Provide the (x, y) coordinate of the cell's center where the given text is located.  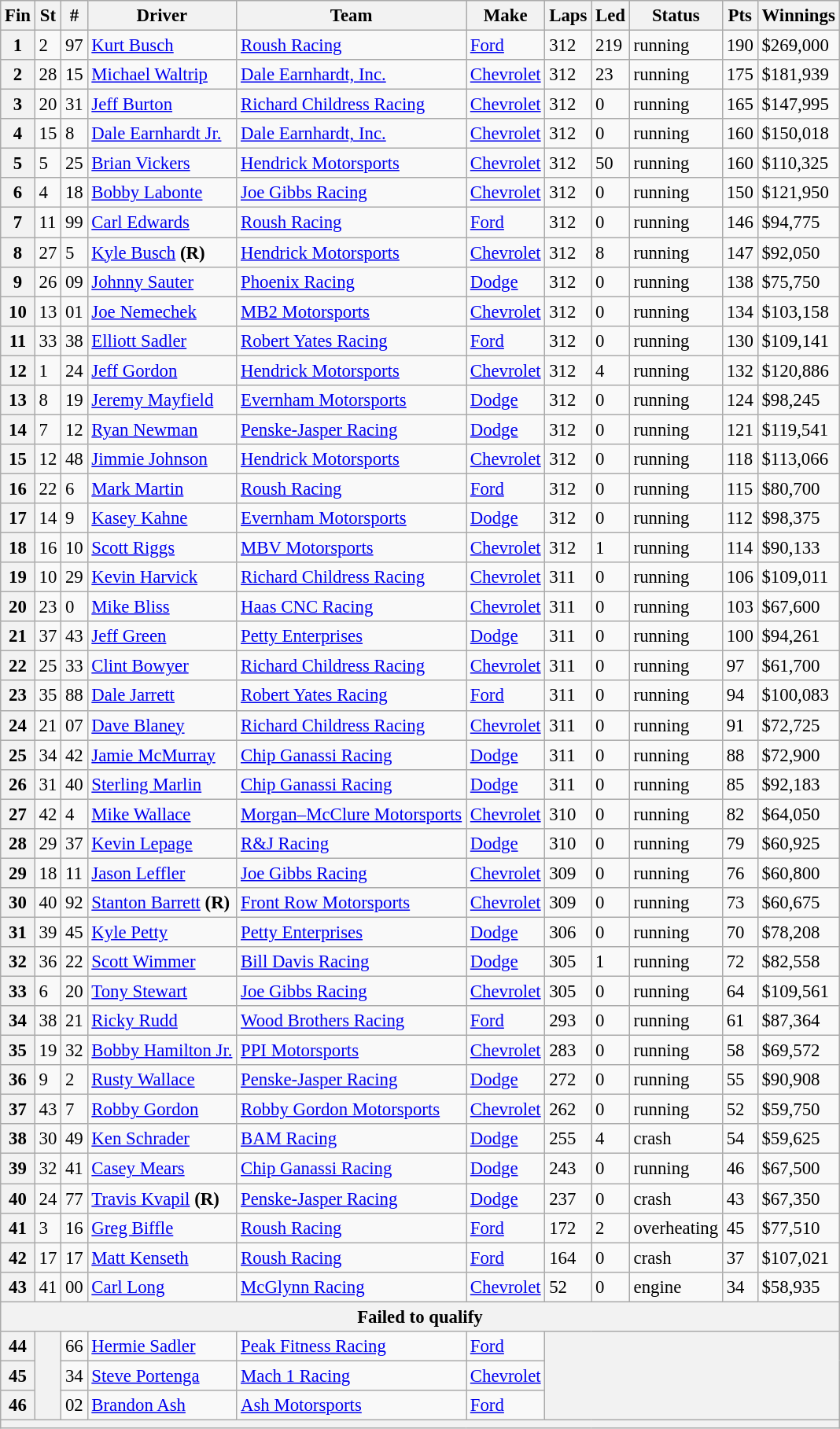
Front Row Motorsports (352, 903)
99 (74, 223)
Carl Long (162, 1287)
190 (739, 46)
$60,925 (798, 844)
64 (739, 992)
Phoenix Racing (352, 282)
$120,886 (798, 370)
Jeremy Mayfield (162, 400)
Casey Mears (162, 1169)
overheating (676, 1228)
150 (739, 193)
Travis Kvapil (R) (162, 1199)
Ken Schrader (162, 1140)
306 (568, 932)
48 (74, 459)
$103,158 (798, 311)
54 (739, 1140)
112 (739, 518)
$59,625 (798, 1140)
50 (610, 164)
$107,021 (798, 1258)
Dale Jarrett (162, 696)
255 (568, 1140)
Jeff Burton (162, 105)
130 (739, 341)
Dale Earnhardt Jr. (162, 134)
engine (676, 1287)
Kyle Busch (R) (162, 252)
164 (568, 1258)
$78,208 (798, 932)
103 (739, 607)
Scott Wimmer (162, 962)
134 (739, 311)
Winnings (798, 16)
$181,939 (798, 75)
$110,325 (798, 164)
$119,541 (798, 429)
Scott Riggs (162, 548)
Carl Edwards (162, 223)
Ash Motorsports (352, 1405)
114 (739, 548)
Michael Waltrip (162, 75)
$113,066 (798, 459)
85 (739, 784)
$109,561 (798, 992)
MBV Motorsports (352, 548)
219 (610, 46)
Ryan Newman (162, 429)
72 (739, 962)
$82,558 (798, 962)
Kurt Busch (162, 46)
Jeff Gordon (162, 370)
$64,050 (798, 814)
Failed to qualify (420, 1317)
124 (739, 400)
$69,572 (798, 1051)
$121,950 (798, 193)
Kevin Harvick (162, 577)
Kyle Petty (162, 932)
$77,510 (798, 1228)
272 (568, 1080)
Kevin Lepage (162, 844)
Ricky Rudd (162, 1021)
Led (610, 16)
$58,935 (798, 1287)
# (74, 16)
$147,995 (798, 105)
07 (74, 725)
121 (739, 429)
Elliott Sadler (162, 341)
$72,900 (798, 755)
$59,750 (798, 1110)
76 (739, 873)
293 (568, 1021)
Brandon Ash (162, 1405)
St (47, 16)
R&J Racing (352, 844)
BAM Racing (352, 1140)
Bobby Hamilton Jr. (162, 1051)
Status (676, 16)
94 (739, 696)
$60,675 (798, 903)
$98,375 (798, 518)
243 (568, 1169)
79 (739, 844)
70 (739, 932)
Mark Martin (162, 488)
Jason Leffler (162, 873)
Mike Bliss (162, 607)
$269,000 (798, 46)
92 (74, 903)
Make (505, 16)
Matt Kenseth (162, 1258)
49 (74, 1140)
147 (739, 252)
00 (74, 1287)
$90,133 (798, 548)
$67,500 (798, 1169)
Tony Stewart (162, 992)
61 (739, 1021)
Mike Wallace (162, 814)
91 (739, 725)
Brian Vickers (162, 164)
$92,050 (798, 252)
$87,364 (798, 1021)
09 (74, 282)
118 (739, 459)
Jeff Green (162, 636)
Joe Nemechek (162, 311)
$98,245 (798, 400)
146 (739, 223)
Robby Gordon (162, 1110)
44 (18, 1346)
$90,908 (798, 1080)
115 (739, 488)
Sterling Marlin (162, 784)
02 (74, 1405)
106 (739, 577)
$94,261 (798, 636)
100 (739, 636)
Robby Gordon Motorsports (352, 1110)
55 (739, 1080)
Jimmie Johnson (162, 459)
Haas CNC Racing (352, 607)
01 (74, 311)
PPI Motorsports (352, 1051)
262 (568, 1110)
77 (74, 1199)
Dave Blaney (162, 725)
Team (352, 16)
172 (568, 1228)
82 (739, 814)
165 (739, 105)
$94,775 (798, 223)
Wood Brothers Racing (352, 1021)
$80,700 (798, 488)
Steve Portenga (162, 1376)
Mach 1 Racing (352, 1376)
$67,350 (798, 1199)
283 (568, 1051)
Laps (568, 16)
Greg Biffle (162, 1228)
Clint Bowyer (162, 666)
$109,011 (798, 577)
$100,083 (798, 696)
Peak Fitness Racing (352, 1346)
Pts (739, 16)
$75,750 (798, 282)
Kasey Kahne (162, 518)
$150,018 (798, 134)
$109,141 (798, 341)
$60,800 (798, 873)
66 (74, 1346)
$72,725 (798, 725)
Fin (18, 16)
Bill Davis Racing (352, 962)
Bobby Labonte (162, 193)
Rusty Wallace (162, 1080)
138 (739, 282)
Hermie Sadler (162, 1346)
Morgan–McClure Motorsports (352, 814)
$67,600 (798, 607)
58 (739, 1051)
132 (739, 370)
237 (568, 1199)
$92,183 (798, 784)
Jamie McMurray (162, 755)
$61,700 (798, 666)
Stanton Barrett (R) (162, 903)
Driver (162, 16)
73 (739, 903)
McGlynn Racing (352, 1287)
Johnny Sauter (162, 282)
175 (739, 75)
MB2 Motorsports (352, 311)
